Return the (x, y) coordinate for the center point of the cell that contains the specified text.  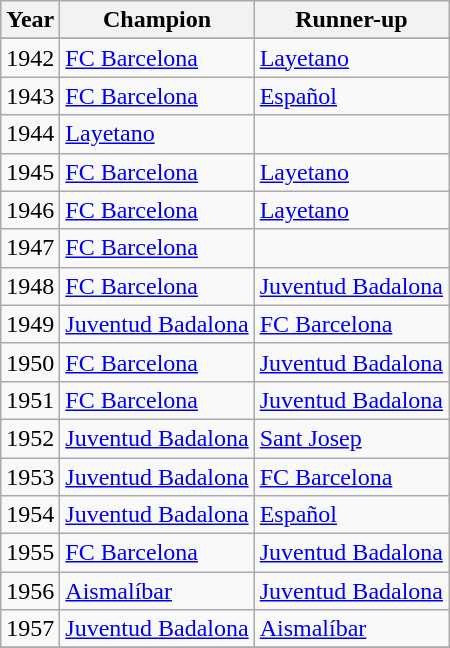
1955 (30, 553)
1950 (30, 362)
1944 (30, 134)
1947 (30, 248)
1943 (30, 96)
1945 (30, 172)
1956 (30, 591)
1951 (30, 400)
1942 (30, 58)
1952 (30, 438)
1948 (30, 286)
Year (30, 20)
Champion (157, 20)
1954 (30, 515)
Sant Josep (351, 438)
1949 (30, 324)
1946 (30, 210)
Runner-up (351, 20)
1953 (30, 477)
1957 (30, 629)
